Pinpoint the cell where the given text exists, returning its [X, Y] midpoint coordinate. 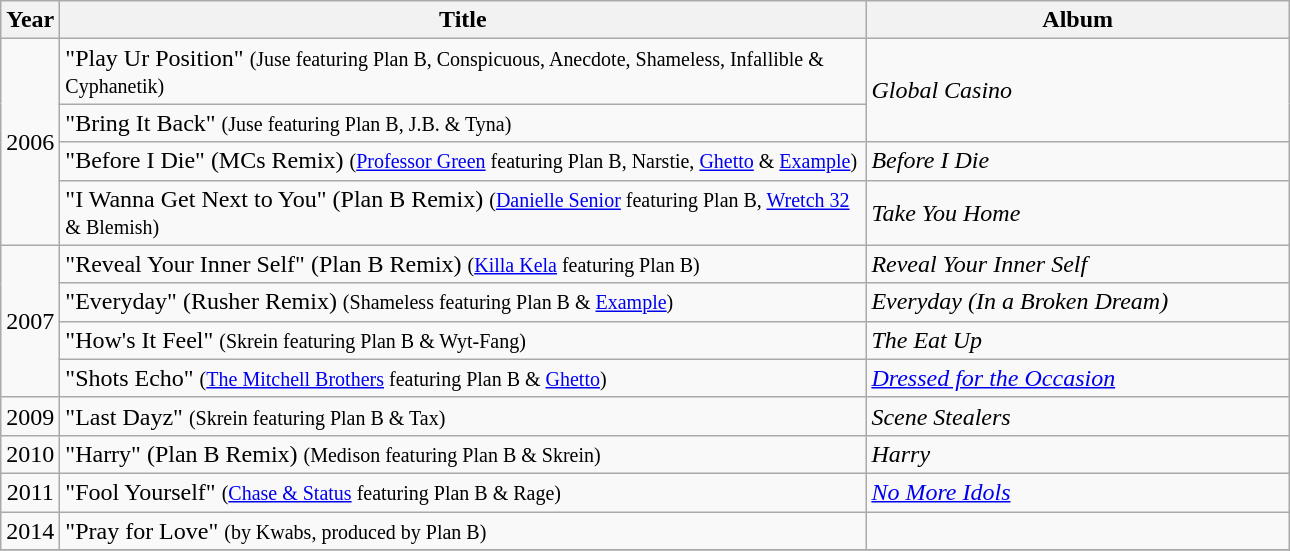
2009 [30, 416]
"Pray for Love" (by Kwabs, produced by Plan B) [463, 531]
Year [30, 20]
2014 [30, 531]
The Eat Up [1078, 340]
Album [1078, 20]
"Last Dayz" (Skrein featuring Plan B & Tax) [463, 416]
Scene Stealers [1078, 416]
Everyday (In a Broken Dream) [1078, 302]
2011 [30, 492]
Dressed for the Occasion [1078, 378]
"Shots Echo" (The Mitchell Brothers featuring Plan B & Ghetto) [463, 378]
"How's It Feel" (Skrein featuring Plan B & Wyt-Fang) [463, 340]
Reveal Your Inner Self [1078, 264]
"Play Ur Position" (Juse featuring Plan B, Conspicuous, Anecdote, Shameless, Infallible & Cyphanetik) [463, 72]
Title [463, 20]
"Reveal Your Inner Self" (Plan B Remix) (Killa Kela featuring Plan B) [463, 264]
Global Casino [1078, 90]
2006 [30, 142]
"Before I Die" (MCs Remix) (Professor Green featuring Plan B, Narstie, Ghetto & Example) [463, 161]
No More Idols [1078, 492]
2010 [30, 454]
"Harry" (Plan B Remix) (Medison featuring Plan B & Skrein) [463, 454]
Take You Home [1078, 212]
Harry [1078, 454]
"Everyday" (Rusher Remix) (Shameless featuring Plan B & Example) [463, 302]
"Fool Yourself" (Chase & Status featuring Plan B & Rage) [463, 492]
Before I Die [1078, 161]
"Bring It Back" (Juse featuring Plan B, J.B. & Tyna) [463, 123]
"I Wanna Get Next to You" (Plan B Remix) (Danielle Senior featuring Plan B, Wretch 32 & Blemish) [463, 212]
2007 [30, 321]
